Return the [x, y] coordinate for the center point of the cell that contains the specified text.  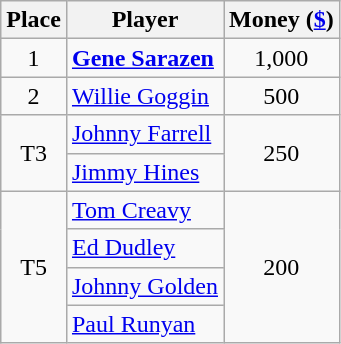
T3 [34, 153]
200 [282, 267]
500 [282, 96]
T5 [34, 267]
Ed Dudley [144, 248]
Gene Sarazen [144, 58]
Johnny Golden [144, 286]
Player [144, 20]
Paul Runyan [144, 324]
2 [34, 96]
250 [282, 153]
1 [34, 58]
Johnny Farrell [144, 134]
Tom Creavy [144, 210]
Willie Goggin [144, 96]
Money ($) [282, 20]
Jimmy Hines [144, 172]
1,000 [282, 58]
Place [34, 20]
